Capture the cell that displays the provided text and extract its (x, y) central coordinate. 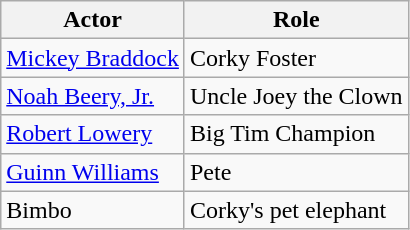
Guinn Williams (93, 172)
Robert Lowery (93, 134)
Noah Beery, Jr. (93, 96)
Big Tim Champion (296, 134)
Bimbo (93, 210)
Role (296, 20)
Corky's pet elephant (296, 210)
Actor (93, 20)
Uncle Joey the Clown (296, 96)
Corky Foster (296, 58)
Pete (296, 172)
Mickey Braddock (93, 58)
